Output the [X, Y] coordinate of the center of the cell containing the given text.  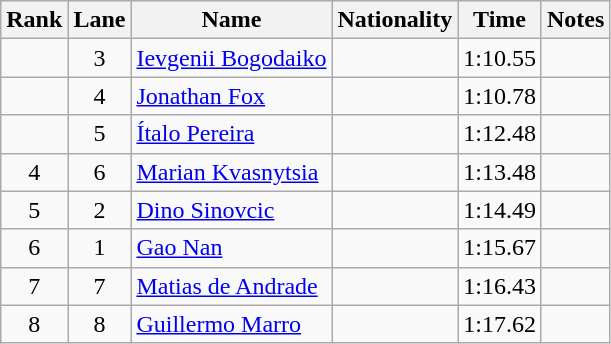
Rank [34, 20]
1 [100, 248]
Matias de Andrade [232, 286]
Dino Sinovcic [232, 210]
1:16.43 [500, 286]
1:12.48 [500, 134]
Gao Nan [232, 248]
1:15.67 [500, 248]
1:14.49 [500, 210]
Ievgenii Bogodaiko [232, 58]
3 [100, 58]
Name [232, 20]
1:10.78 [500, 96]
1:10.55 [500, 58]
Jonathan Fox [232, 96]
1:17.62 [500, 324]
Nationality [395, 20]
2 [100, 210]
Notes [575, 20]
Lane [100, 20]
Guillermo Marro [232, 324]
Ítalo Pereira [232, 134]
Time [500, 20]
1:13.48 [500, 172]
Marian Kvasnytsia [232, 172]
